Scan for the cell matching the given text and deliver its [X, Y] coordinate at center. 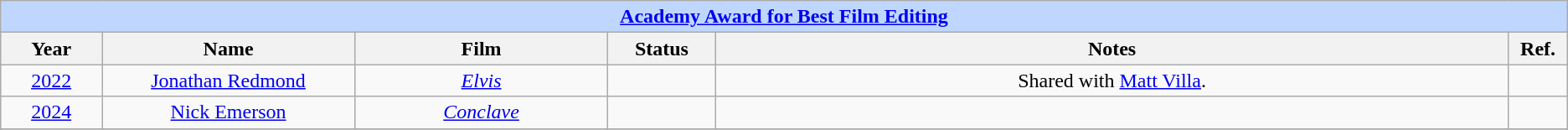
Status [662, 49]
Academy Award for Best Film Editing [784, 17]
2022 [52, 81]
Conclave [482, 112]
Shared with Matt Villa. [1112, 81]
Elvis [482, 81]
Name [229, 49]
2024 [52, 112]
Jonathan Redmond [229, 81]
Film [482, 49]
Ref. [1538, 49]
Nick Emerson [229, 112]
Year [52, 49]
Notes [1112, 49]
